Find where the given text appears and provide that cell's center as [x, y] coordinate. 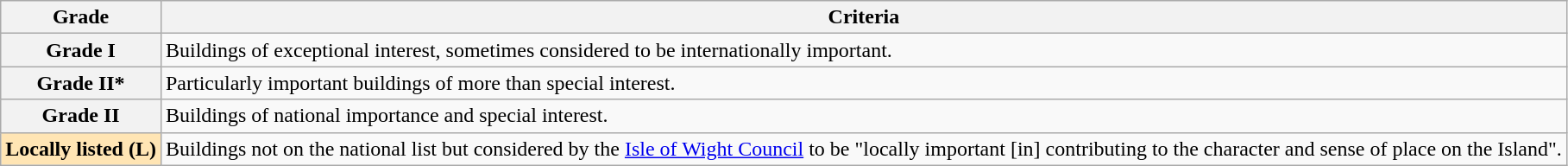
Grade I [81, 50]
Grade II* [81, 83]
Grade [81, 17]
Buildings of national importance and special interest. [863, 116]
Particularly important buildings of more than special interest. [863, 83]
Criteria [863, 17]
Locally listed (L) [81, 149]
Buildings of exceptional interest, sometimes considered to be internationally important. [863, 50]
Grade II [81, 116]
